Locate the cell with the specified text and output its [x, y] center coordinate. 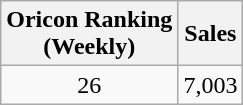
Oricon Ranking(Weekly) [90, 34]
7,003 [210, 85]
Sales [210, 34]
26 [90, 85]
